Search for the cell housing the specified text and yield its (X, Y) center coordinate. 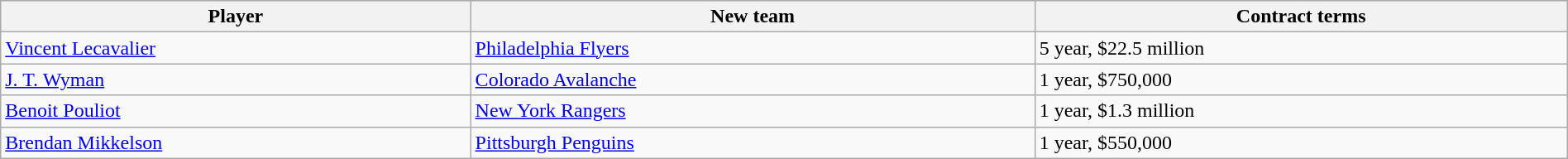
Colorado Avalanche (753, 79)
1 year, $550,000 (1301, 142)
Contract terms (1301, 17)
Vincent Lecavalier (236, 48)
Philadelphia Flyers (753, 48)
Pittsburgh Penguins (753, 142)
Benoit Pouliot (236, 111)
New York Rangers (753, 111)
1 year, $750,000 (1301, 79)
1 year, $1.3 million (1301, 111)
New team (753, 17)
Player (236, 17)
5 year, $22.5 million (1301, 48)
Brendan Mikkelson (236, 142)
J. T. Wyman (236, 79)
